Return the [x, y] coordinate for the center point of the cell that contains the specified text.  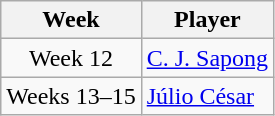
Week [71, 20]
Week 12 [71, 58]
Weeks 13–15 [71, 96]
Júlio César [207, 96]
C. J. Sapong [207, 58]
Player [207, 20]
